Determine the (X, Y) coordinate at the center of the cell enclosing the given text.  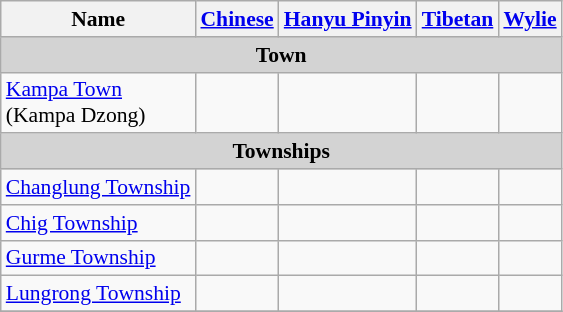
Townships (282, 152)
Kampa Town(Kampa Dzong) (98, 102)
Changlung Township (98, 187)
Chinese (236, 19)
Name (98, 19)
Town (282, 55)
Hanyu Pinyin (348, 19)
Wylie (530, 19)
Lungrong Township (98, 294)
Gurme Township (98, 258)
Tibetan (458, 19)
Chig Township (98, 223)
